Determine the [x, y] coordinate at the center of the cell enclosing the given text.  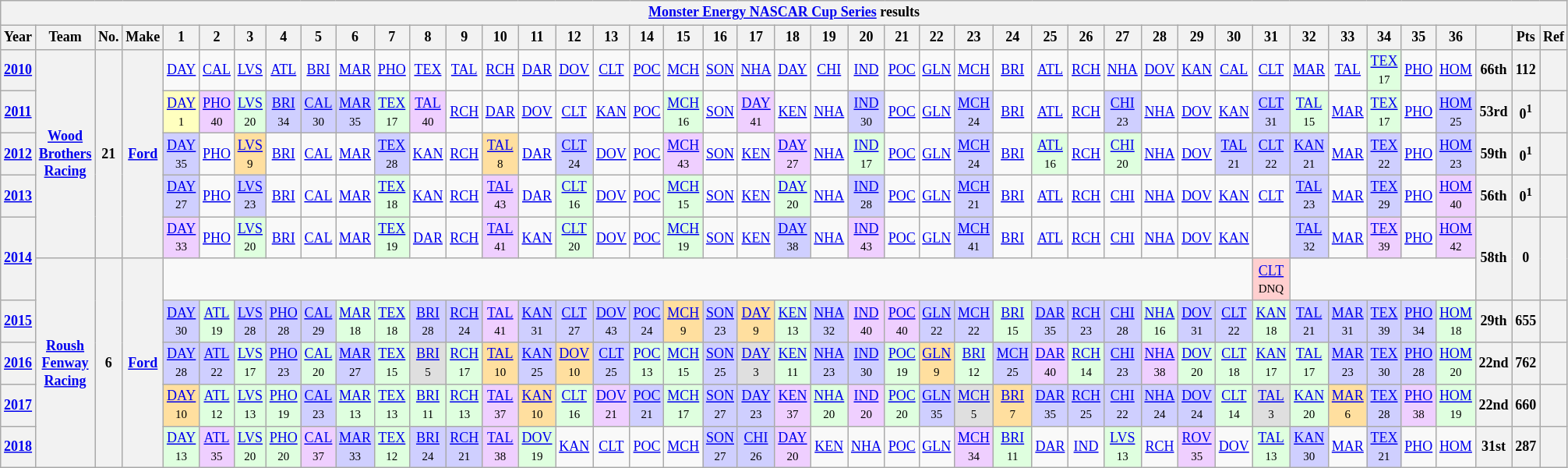
DAR40 [1051, 363]
23 [974, 37]
HOM19 [1456, 405]
CLT14 [1234, 405]
TAL32 [1309, 238]
NHA32 [829, 321]
13 [612, 37]
LVS [249, 70]
KAN17 [1271, 363]
KEN37 [793, 405]
35 [1418, 37]
PHO19 [284, 405]
IND20 [867, 405]
14 [647, 37]
ATL22 [217, 363]
PHO40 [217, 112]
RCH17 [464, 363]
ATL35 [217, 447]
DOV10 [574, 363]
4 [284, 37]
GLN22 [937, 321]
RCH21 [464, 447]
LVS28 [249, 321]
KAN25 [537, 363]
BRI24 [428, 447]
MCH43 [683, 154]
33 [1347, 37]
TEX29 [1384, 196]
MAR35 [355, 112]
TEX13 [391, 405]
NHA20 [829, 405]
Wood Brothers Racing [65, 154]
2011 [19, 112]
No. [109, 37]
TAL38 [500, 447]
36 [1456, 37]
LVS9 [249, 154]
CHI20 [1122, 154]
Ref [1554, 37]
19 [829, 37]
MCH17 [683, 405]
DAY10 [182, 405]
9 [464, 37]
2016 [19, 363]
DAY23 [756, 405]
IND40 [867, 321]
TAL17 [1309, 363]
DOV24 [1197, 405]
MCH41 [974, 238]
HOM23 [1456, 154]
KAN21 [1309, 154]
IND17 [867, 154]
IND28 [867, 196]
PHO23 [284, 363]
29 [1197, 37]
CAL20 [318, 363]
CLT25 [612, 363]
DAY35 [182, 154]
ROV35 [1197, 447]
CHI26 [756, 447]
15 [683, 37]
2014 [19, 259]
NHA38 [1160, 363]
BRI15 [1012, 321]
CLT24 [574, 154]
DAY28 [182, 363]
MAR33 [355, 447]
TEX19 [391, 238]
NHA23 [829, 363]
Team [65, 37]
CHI22 [1122, 405]
MAR23 [1347, 363]
31 [1271, 37]
2013 [19, 196]
BRI7 [1012, 405]
DAY38 [793, 238]
BRI28 [428, 321]
KAN10 [537, 405]
0 [1526, 259]
MAR18 [355, 321]
TEX [428, 70]
MAR31 [1347, 321]
KEN11 [793, 363]
KEN13 [793, 321]
58th [1493, 259]
MCH5 [974, 405]
TEX22 [1384, 154]
27 [1122, 37]
112 [1526, 70]
22 [937, 37]
TAL43 [500, 196]
30 [1234, 37]
5 [318, 37]
HOM18 [1456, 321]
DAY1 [182, 112]
KAN18 [1271, 321]
MCH21 [974, 196]
Year [19, 37]
25 [1051, 37]
SON25 [720, 363]
IND43 [867, 238]
TAL3 [1271, 405]
POC19 [902, 363]
HOM40 [1456, 196]
TAL37 [500, 405]
Make [143, 37]
BRI34 [284, 112]
POC13 [647, 363]
24 [1012, 37]
HOM25 [1456, 112]
TEX21 [1384, 447]
12 [574, 37]
11 [537, 37]
DAY33 [182, 238]
KAN30 [1309, 447]
RCH24 [464, 321]
655 [1526, 321]
MCH22 [974, 321]
CLT27 [574, 321]
Monster Energy NASCAR Cup Series results [784, 12]
3 [249, 37]
CHI28 [1122, 321]
DAY13 [182, 447]
59th [1493, 154]
32 [1309, 37]
8 [428, 37]
HOM20 [1456, 363]
NHA16 [1160, 321]
ATL12 [217, 405]
TAL23 [1309, 196]
Pts [1526, 37]
RCH14 [1086, 363]
DAY3 [756, 363]
Roush Fenway Racing [65, 363]
26 [1086, 37]
GLN9 [937, 363]
POC24 [647, 321]
DAY9 [756, 321]
ATL16 [1051, 154]
CAL30 [318, 112]
POC40 [902, 321]
ATL19 [217, 321]
BRI5 [428, 363]
CAL23 [318, 405]
SON23 [720, 321]
10 [500, 37]
28 [1160, 37]
PHO38 [1418, 405]
TAL10 [500, 363]
RCH13 [464, 405]
DAY41 [756, 112]
DOV19 [537, 447]
18 [793, 37]
66th [1493, 70]
MCH25 [1012, 363]
762 [1526, 363]
DOV21 [612, 405]
TAL13 [1271, 447]
TEX30 [1384, 363]
MCH9 [683, 321]
MAR13 [355, 405]
RCH23 [1086, 321]
20 [867, 37]
RCH25 [1086, 405]
CLT31 [1271, 112]
PHO20 [284, 447]
16 [720, 37]
TEX12 [391, 447]
MAR27 [355, 363]
LVS23 [249, 196]
CLT20 [574, 238]
53rd [1493, 112]
CAL29 [318, 321]
BRI12 [974, 363]
CLT18 [1234, 363]
NHA24 [1160, 405]
DOV31 [1197, 321]
PHO34 [1418, 321]
1 [182, 37]
DOV20 [1197, 363]
MAR6 [1347, 405]
7 [391, 37]
DOV43 [612, 321]
LVS17 [249, 363]
287 [1526, 447]
POC21 [647, 405]
2015 [19, 321]
31st [1493, 447]
POC20 [902, 405]
34 [1384, 37]
56th [1493, 196]
2012 [19, 154]
DAY30 [182, 321]
TAL15 [1309, 112]
MCH34 [974, 447]
TEX15 [391, 363]
2017 [19, 405]
17 [756, 37]
MCH16 [683, 112]
KAN20 [1309, 405]
29th [1493, 321]
HOM42 [1456, 238]
TAL8 [500, 154]
CLTDNQ [1271, 279]
660 [1526, 405]
KAN31 [537, 321]
2010 [19, 70]
TAL40 [428, 112]
CAL37 [318, 447]
GLN35 [937, 405]
2 [217, 37]
2018 [19, 447]
MCH19 [683, 238]
